Detect which cell encompasses the target text, then output its (x, y) center coordinate. 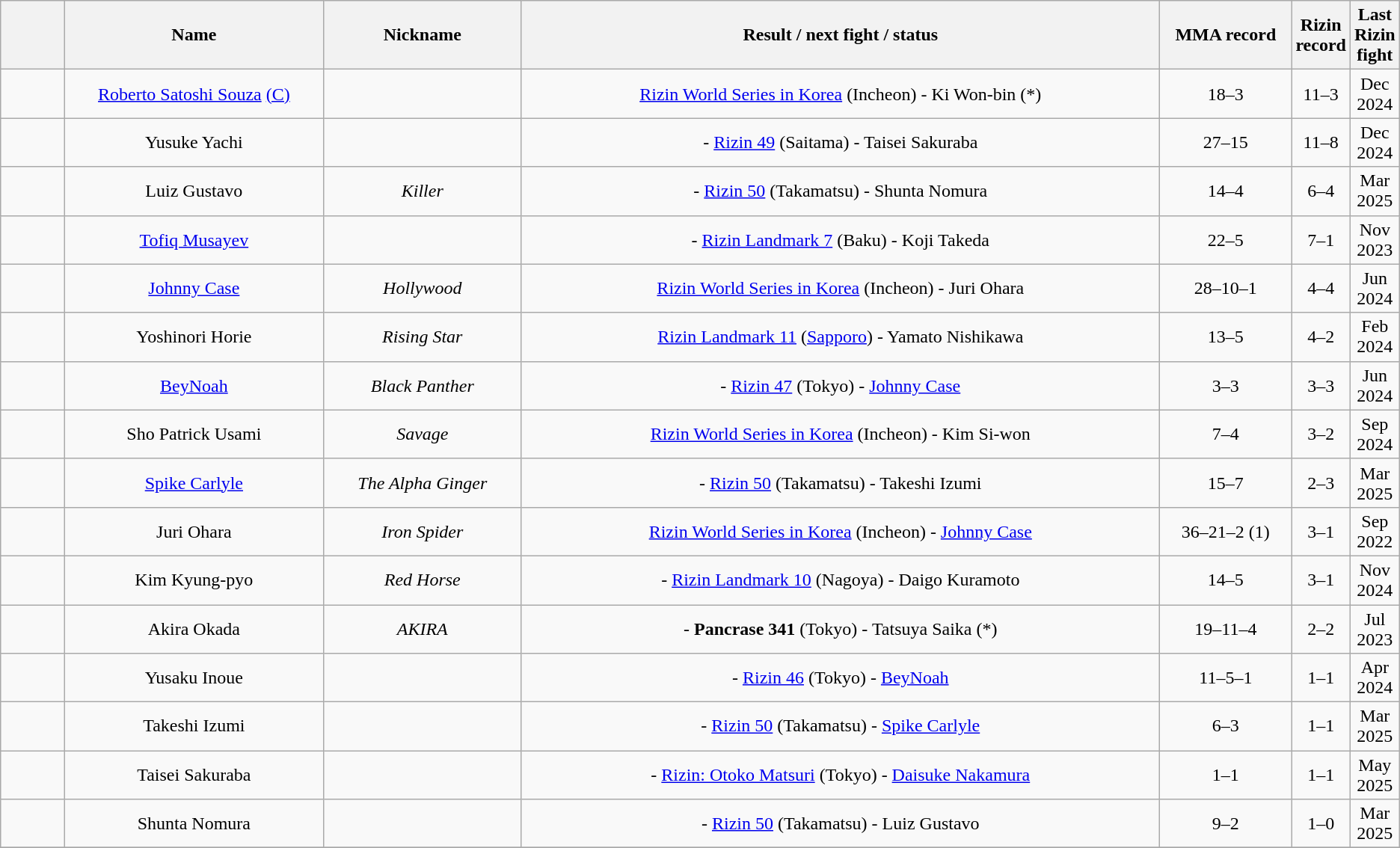
The Alpha Ginger (423, 483)
Sep 2024 (1375, 434)
Yoshinori Horie (194, 337)
Johnny Case (194, 289)
Rizin Landmark 11 (Sapporo) - Yamato Nishikawa (841, 337)
Jul 2023 (1375, 628)
Rising Star (423, 337)
Iron Spider (423, 531)
- Rizin 50 (Takamatsu) - Spike Carlyle (841, 727)
Akira Okada (194, 628)
Rizin World Series in Korea (Incheon) - Johnny Case (841, 531)
MMA record (1226, 35)
- Pancrase 341 (Tokyo) - Tatsuya Saika (*) (841, 628)
28–10–1 (1226, 289)
14–5 (1226, 580)
13–5 (1226, 337)
Red Horse (423, 580)
19–11–4 (1226, 628)
Black Panther (423, 386)
Tofiq Musayev (194, 239)
15–7 (1226, 483)
Roberto Satoshi Souza (C) (194, 94)
Savage (423, 434)
Name (194, 35)
Shunta Nomura (194, 824)
22–5 (1226, 239)
- Rizin 49 (Saitama) - Taisei Sakuraba (841, 142)
- Rizin 47 (Tokyo) - Johnny Case (841, 386)
36–21–2 (1) (1226, 531)
Sho Patrick Usami (194, 434)
2–2 (1321, 628)
BeyNoah (194, 386)
- Rizin: Otoko Matsuri (Tokyo) - Daisuke Nakamura (841, 775)
Juri Ohara (194, 531)
Hollywood (423, 289)
4–4 (1321, 289)
9–2 (1226, 824)
Nov 2024 (1375, 580)
18–3 (1226, 94)
- Rizin 46 (Tokyo) - BeyNoah (841, 678)
- Rizin 50 (Takamatsu) - Shunta Nomura (841, 191)
Spike Carlyle (194, 483)
- Rizin Landmark 7 (Baku) - Koji Takeda (841, 239)
1–0 (1321, 824)
27–15 (1226, 142)
Yusaku Inoue (194, 678)
May 2025 (1375, 775)
11–8 (1321, 142)
Nickname (423, 35)
7–4 (1226, 434)
4–2 (1321, 337)
- Rizin Landmark 10 (Nagoya) - Daigo Kuramoto (841, 580)
14–4 (1226, 191)
Yusuke Yachi (194, 142)
Killer (423, 191)
3–2 (1321, 434)
Result / next fight / status (841, 35)
Luiz Gustavo (194, 191)
Kim Kyung-pyo (194, 580)
2–3 (1321, 483)
Rizin World Series in Korea (Incheon) - Juri Ohara (841, 289)
Takeshi Izumi (194, 727)
Sep 2022 (1375, 531)
7–1 (1321, 239)
6–4 (1321, 191)
Rizin World Series in Korea (Incheon) - Ki Won-bin (*) (841, 94)
Taisei Sakuraba (194, 775)
Rizin record (1321, 35)
Feb 2024 (1375, 337)
Rizin World Series in Korea (Incheon) - Kim Si-won (841, 434)
Last Rizin fight (1375, 35)
6–3 (1226, 727)
Apr 2024 (1375, 678)
AKIRA (423, 628)
11–3 (1321, 94)
11–5–1 (1226, 678)
Nov 2023 (1375, 239)
- Rizin 50 (Takamatsu) - Takeshi Izumi (841, 483)
- Rizin 50 (Takamatsu) - Luiz Gustavo (841, 824)
